Detect which cell encompasses the target text, then output its (X, Y) center coordinate. 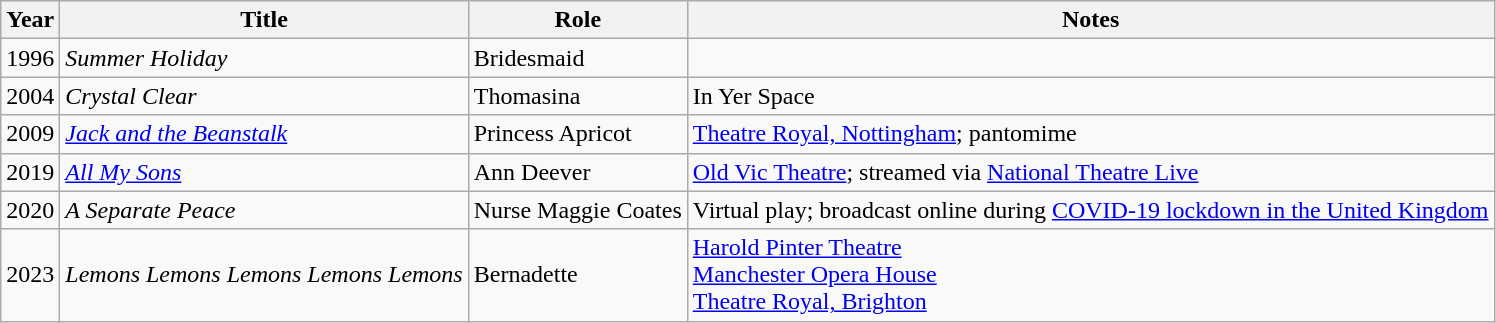
Jack and the Beanstalk (264, 134)
Old Vic Theatre; streamed via National Theatre Live (1090, 172)
Crystal Clear (264, 96)
Year (30, 20)
Nurse Maggie Coates (578, 210)
2009 (30, 134)
A Separate Peace (264, 210)
2004 (30, 96)
2020 (30, 210)
2023 (30, 275)
Princess Apricot (578, 134)
Bridesmaid (578, 58)
Role (578, 20)
Harold Pinter TheatreManchester Opera HouseTheatre Royal, Brighton (1090, 275)
Title (264, 20)
1996 (30, 58)
Notes (1090, 20)
Virtual play; broadcast online during COVID-19 lockdown in the United Kingdom (1090, 210)
Bernadette (578, 275)
In Yer Space (1090, 96)
Theatre Royal, Nottingham; pantomime (1090, 134)
Ann Deever (578, 172)
Thomasina (578, 96)
Summer Holiday (264, 58)
All My Sons (264, 172)
Lemons Lemons Lemons Lemons Lemons (264, 275)
2019 (30, 172)
